Return the (x, y) coordinate for the center point of the cell that contains the specified text.  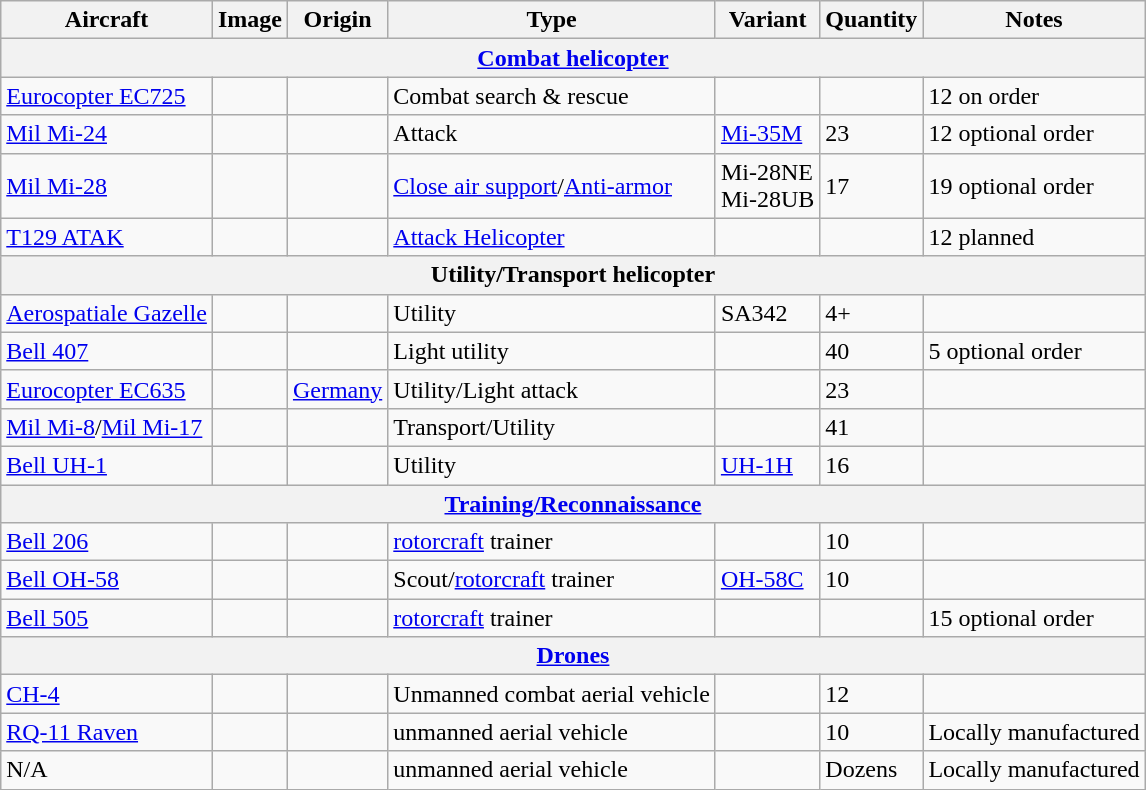
Aerospatiale Gazelle (107, 313)
Mil Mi-24 (107, 134)
Eurocopter EC635 (107, 389)
Unmanned combat aerial vehicle (552, 694)
Origin (337, 20)
Image (250, 20)
12 planned (1034, 237)
19 optional order (1034, 186)
12 optional order (1034, 134)
SA342 (767, 313)
Training/Reconnaissance (573, 503)
41 (872, 427)
Mi-28NEMi-28UB (767, 186)
Close air support/Anti-armor (552, 186)
Bell 206 (107, 542)
N/A (107, 770)
Bell UH-1 (107, 465)
Aircraft (107, 20)
RQ-11 Raven (107, 732)
Bell 505 (107, 618)
CH-4 (107, 694)
Mil Mi-8/Mil Mi-17 (107, 427)
Combat search & rescue (552, 96)
Mi-35M (767, 134)
Transport/Utility (552, 427)
4+ (872, 313)
Light utility (552, 351)
12 on order (1034, 96)
12 (872, 694)
OH-58C (767, 580)
Dozens (872, 770)
Quantity (872, 20)
Notes (1034, 20)
Utility/Transport helicopter (573, 275)
5 optional order (1034, 351)
Combat helicopter (573, 58)
Type (552, 20)
Attack Helicopter (552, 237)
16 (872, 465)
Scout/rotorcraft trainer (552, 580)
Germany (337, 389)
Bell OH-58 (107, 580)
17 (872, 186)
Variant (767, 20)
40 (872, 351)
Drones (573, 656)
Attack (552, 134)
Utility/Light attack (552, 389)
UH-1H (767, 465)
Eurocopter EC725 (107, 96)
Bell 407 (107, 351)
T129 ATAK (107, 237)
15 optional order (1034, 618)
Mil Mi-28 (107, 186)
